Provide the [X, Y] coordinate of the cell's center where the given text is located.  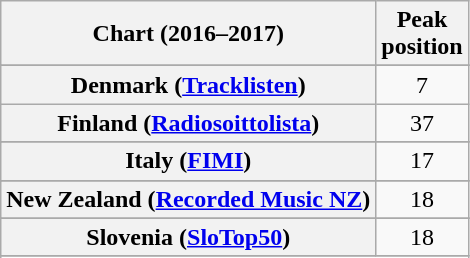
7 [422, 85]
37 [422, 123]
New Zealand (Recorded Music NZ) [188, 199]
Italy (FIMI) [188, 161]
Peak position [422, 34]
Chart (2016–2017) [188, 34]
Finland (Radiosoittolista) [188, 123]
17 [422, 161]
Denmark (Tracklisten) [188, 85]
Slovenia (SloTop50) [188, 237]
